Determine the [x, y] coordinate at the center of the cell enclosing the given text.  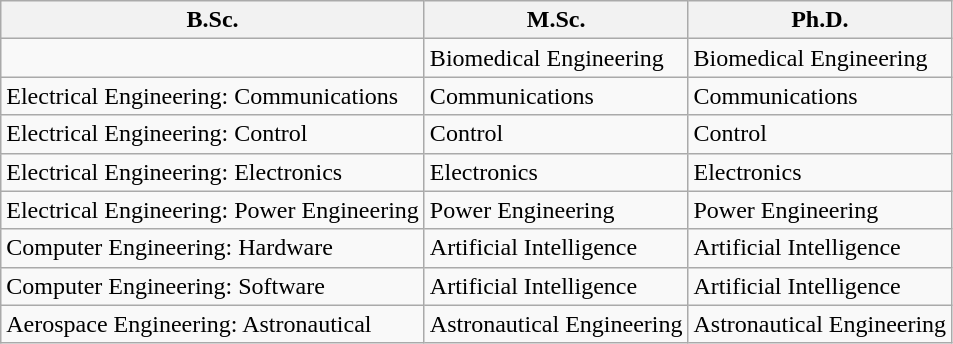
Ph.D. [820, 20]
Computer Engineering: Software [213, 286]
Computer Engineering: Hardware [213, 248]
M.Sc. [556, 20]
Electrical Engineering: Control [213, 134]
Electrical Engineering: Power Engineering [213, 210]
B.Sc. [213, 20]
Electrical Engineering: Communications [213, 96]
Electrical Engineering: Electronics [213, 172]
Aerospace Engineering: Astronautical [213, 324]
